Extract the (x, y) coordinate from the center of the cell holding the provided text.  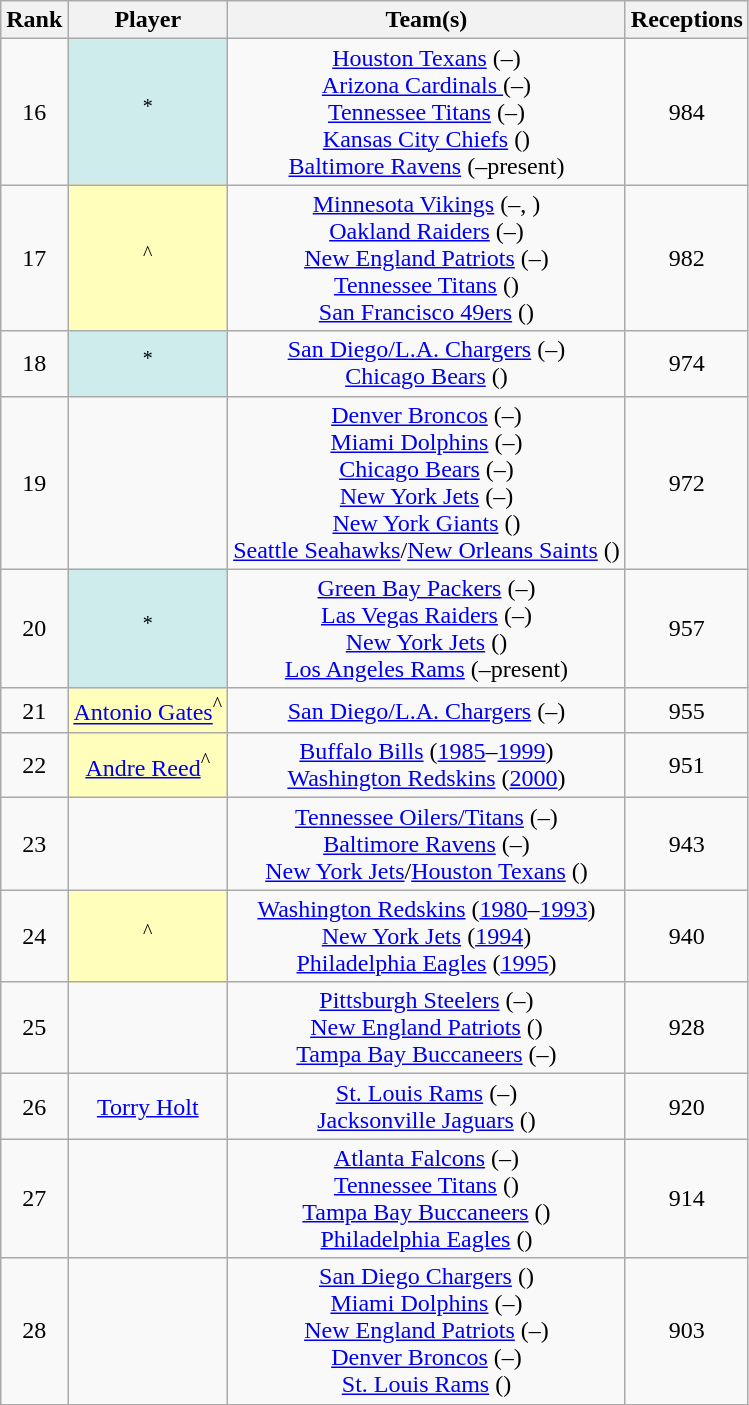
Receptions (686, 20)
903 (686, 1331)
957 (686, 628)
Buffalo Bills (1985–1999)Washington Redskins (2000) (427, 766)
Rank (34, 20)
25 (34, 1028)
17 (34, 258)
Antonio Gates^ (148, 710)
Denver Broncos (–)Miami Dolphins (–)Chicago Bears (–)New York Jets (–)New York Giants ()Seattle Seahawks/New Orleans Saints () (427, 482)
San Diego Chargers ()Miami Dolphins (–)New England Patriots (–)Denver Broncos (–)St. Louis Rams () (427, 1331)
Minnesota Vikings (–, )Oakland Raiders (–)New England Patriots (–)Tennessee Titans ()San Francisco 49ers () (427, 258)
955 (686, 710)
Pittsburgh Steelers (–)New England Patriots ()Tampa Bay Buccaneers (–) (427, 1028)
21 (34, 710)
19 (34, 482)
23 (34, 844)
St. Louis Rams (–)Jacksonville Jaguars () (427, 1106)
18 (34, 364)
20 (34, 628)
Player (148, 20)
974 (686, 364)
Torry Holt (148, 1106)
928 (686, 1028)
914 (686, 1198)
Andre Reed^ (148, 766)
Team(s) (427, 20)
984 (686, 112)
24 (34, 936)
28 (34, 1331)
Tennessee Oilers/Titans (–)Baltimore Ravens (–)New York Jets/Houston Texans () (427, 844)
972 (686, 482)
27 (34, 1198)
943 (686, 844)
920 (686, 1106)
22 (34, 766)
940 (686, 936)
26 (34, 1106)
982 (686, 258)
San Diego/L.A. Chargers (–)Chicago Bears () (427, 364)
Green Bay Packers (–)Las Vegas Raiders (–)New York Jets () Los Angeles Rams (–present) (427, 628)
951 (686, 766)
Washington Redskins (1980–1993)New York Jets (1994)Philadelphia Eagles (1995) (427, 936)
Houston Texans (–)Arizona Cardinals (–)Tennessee Titans (–)Kansas City Chiefs () Baltimore Ravens (–present) (427, 112)
Atlanta Falcons (–)Tennessee Titans ()Tampa Bay Buccaneers ()Philadelphia Eagles () (427, 1198)
16 (34, 112)
San Diego/L.A. Chargers (–) (427, 710)
